Return the (x, y) coordinate for the center point of the cell that contains the specified text.  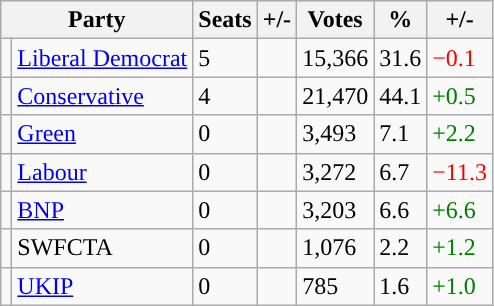
+6.6 (460, 210)
% (400, 20)
7.1 (400, 134)
1.6 (400, 286)
Votes (336, 20)
6.7 (400, 172)
3,272 (336, 172)
Green (102, 134)
BNP (102, 210)
−11.3 (460, 172)
44.1 (400, 96)
Conservative (102, 96)
+0.5 (460, 96)
5 (225, 58)
21,470 (336, 96)
6.6 (400, 210)
785 (336, 286)
SWFCTA (102, 248)
3,203 (336, 210)
Party (97, 20)
UKIP (102, 286)
2.2 (400, 248)
Liberal Democrat (102, 58)
4 (225, 96)
+2.2 (460, 134)
15,366 (336, 58)
31.6 (400, 58)
1,076 (336, 248)
Seats (225, 20)
3,493 (336, 134)
+1.2 (460, 248)
+1.0 (460, 286)
−0.1 (460, 58)
Labour (102, 172)
